Identify which cell holds the provided text, then report its (X, Y) central coordinate. 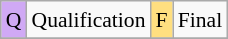
Final (200, 20)
Q (14, 20)
F (162, 20)
Qualification (89, 20)
